Search for the cell housing the specified text and yield its [x, y] center coordinate. 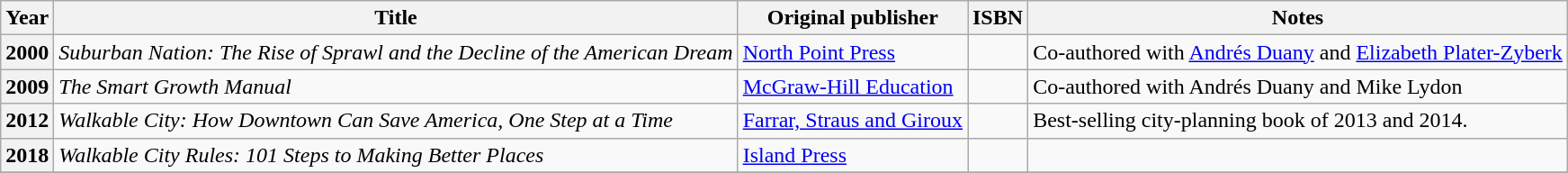
Best-selling city-planning book of 2013 and 2014. [1298, 121]
North Point Press [853, 52]
Walkable City: How Downtown Can Save America, One Step at a Time [396, 121]
Notes [1298, 18]
Co-authored with Andrés Duany and Mike Lydon [1298, 86]
McGraw-Hill Education [853, 86]
2012 [27, 121]
Title [396, 18]
Original publisher [853, 18]
Year [27, 18]
The Smart Growth Manual [396, 86]
2009 [27, 86]
2000 [27, 52]
Farrar, Straus and Giroux [853, 121]
Suburban Nation: The Rise of Sprawl and the Decline of the American Dream [396, 52]
ISBN [999, 18]
Island Press [853, 155]
Co-authored with Andrés Duany and Elizabeth Plater-Zyberk [1298, 52]
2018 [27, 155]
Walkable City Rules: 101 Steps to Making Better Places [396, 155]
